Extract the (x, y) coordinate from the center of the cell holding the provided text.  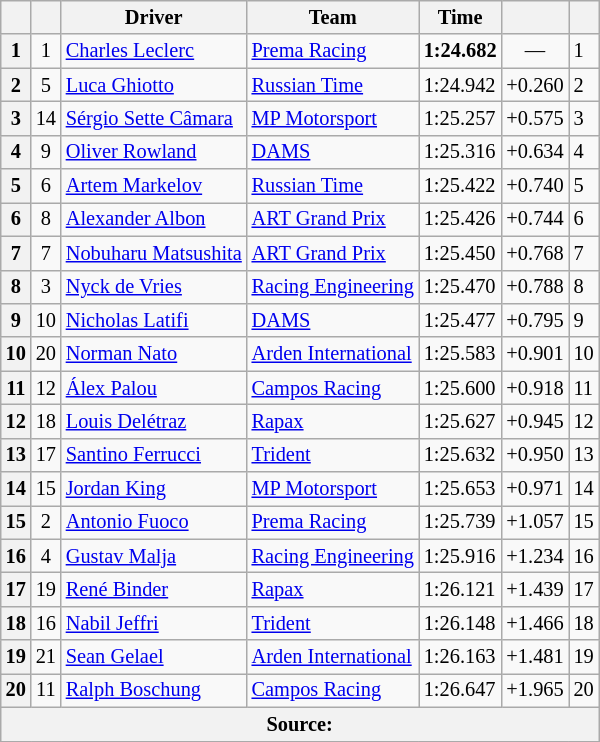
1:25.257 (460, 118)
Nicholas Latifi (154, 320)
Sean Gelael (154, 657)
Nobuharu Matsushita (154, 253)
+1.965 (536, 690)
Antonio Fuoco (154, 522)
+1.057 (536, 522)
1:26.163 (460, 657)
+1.234 (536, 556)
Team (333, 17)
Luca Ghiotto (154, 85)
+0.768 (536, 253)
1:25.916 (460, 556)
Nyck de Vries (154, 287)
Norman Nato (154, 354)
+0.634 (536, 152)
Álex Palou (154, 388)
1:26.148 (460, 623)
+1.481 (536, 657)
1:25.470 (460, 287)
— (536, 51)
+0.901 (536, 354)
1:25.632 (460, 455)
Driver (154, 17)
+0.788 (536, 287)
1:25.422 (460, 186)
+0.950 (536, 455)
+0.945 (536, 421)
Jordan King (154, 489)
1:24.942 (460, 85)
1:26.647 (460, 690)
1:25.739 (460, 522)
Source: (300, 724)
Time (460, 17)
+1.466 (536, 623)
Ralph Boschung (154, 690)
+1.439 (536, 589)
+0.260 (536, 85)
1:26.121 (460, 589)
Sérgio Sette Câmara (154, 118)
Santino Ferrucci (154, 455)
1:25.583 (460, 354)
Oliver Rowland (154, 152)
1:25.316 (460, 152)
1:24.682 (460, 51)
+0.744 (536, 219)
+0.918 (536, 388)
1:25.627 (460, 421)
1:25.600 (460, 388)
1:25.450 (460, 253)
Louis Delétraz (154, 421)
+0.971 (536, 489)
+0.795 (536, 320)
+0.740 (536, 186)
21 (46, 657)
1:25.426 (460, 219)
Artem Markelov (154, 186)
+0.575 (536, 118)
Gustav Malja (154, 556)
1:25.477 (460, 320)
René Binder (154, 589)
Alexander Albon (154, 219)
1:25.653 (460, 489)
Nabil Jeffri (154, 623)
Charles Leclerc (154, 51)
